Return the (x, y) coordinate for the center point of the cell that contains the specified text.  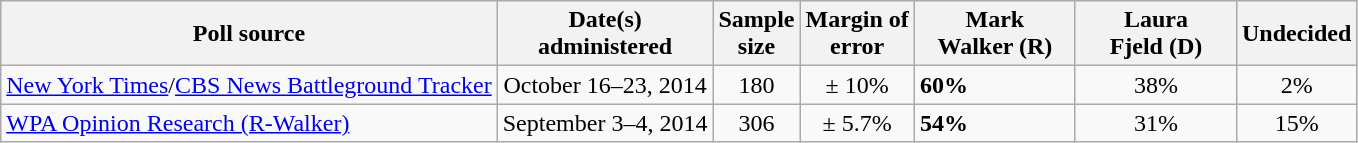
2% (1296, 85)
Poll source (249, 34)
Samplesize (756, 34)
306 (756, 123)
October 16–23, 2014 (605, 85)
60% (994, 85)
± 10% (857, 85)
± 5.7% (857, 123)
WPA Opinion Research (R-Walker) (249, 123)
LauraFjeld (D) (1156, 34)
Margin oferror (857, 34)
15% (1296, 123)
MarkWalker (R) (994, 34)
38% (1156, 85)
31% (1156, 123)
54% (994, 123)
Undecided (1296, 34)
Date(s)administered (605, 34)
New York Times/CBS News Battleground Tracker (249, 85)
180 (756, 85)
September 3–4, 2014 (605, 123)
